Search for the cell housing the specified text and yield its [x, y] center coordinate. 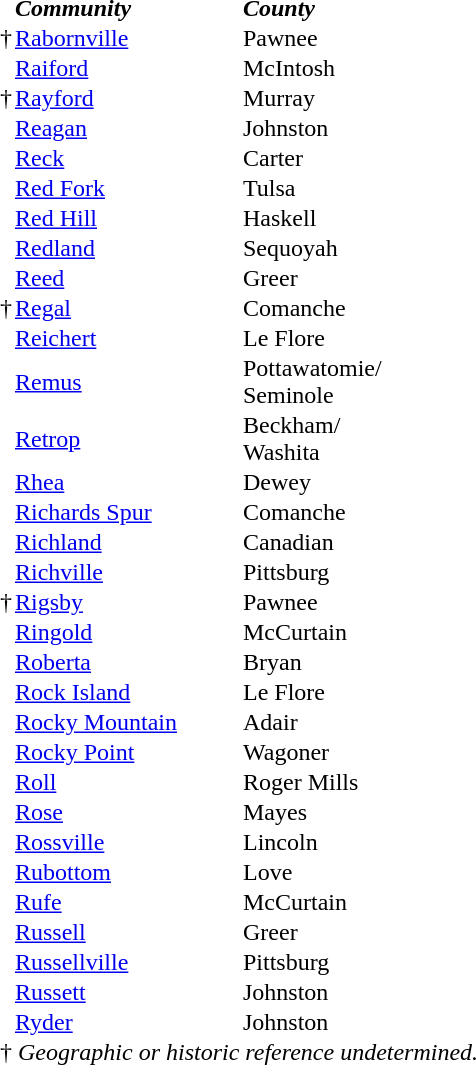
Roger Mills [318, 782]
Raiford [128, 68]
Russett [128, 992]
Ryder [128, 1022]
Rose [128, 812]
Rhea [128, 482]
Rubottom [128, 872]
Carter [318, 158]
Rufe [128, 902]
Sequoyah [318, 248]
Russell [128, 932]
Beckham/ Washita [318, 439]
Ringold [128, 632]
McIntosh [318, 68]
Retrop [128, 439]
Rock Island [128, 692]
Russellville [128, 962]
Lincoln [318, 842]
Canadian [318, 542]
Love [318, 872]
Richards Spur [128, 512]
Remus [128, 382]
Rabornville [128, 38]
Haskell [318, 218]
Rossville [128, 842]
Red Fork [128, 188]
Tulsa [318, 188]
Rocky Mountain [128, 722]
Roll [128, 782]
Reck [128, 158]
Richville [128, 572]
Reagan [128, 128]
Regal [128, 308]
Roberta [128, 662]
Adair [318, 722]
Reichert [128, 338]
Pottawatomie/ Seminole [318, 382]
Reed [128, 278]
Wagoner [318, 752]
Red Hill [128, 218]
Bryan [318, 662]
Rocky Point [128, 752]
Richland [128, 542]
Rayford [128, 98]
Mayes [318, 812]
Redland [128, 248]
Rigsby [128, 602]
Dewey [318, 482]
Murray [318, 98]
